Detect which cell encompasses the target text, then output its (x, y) center coordinate. 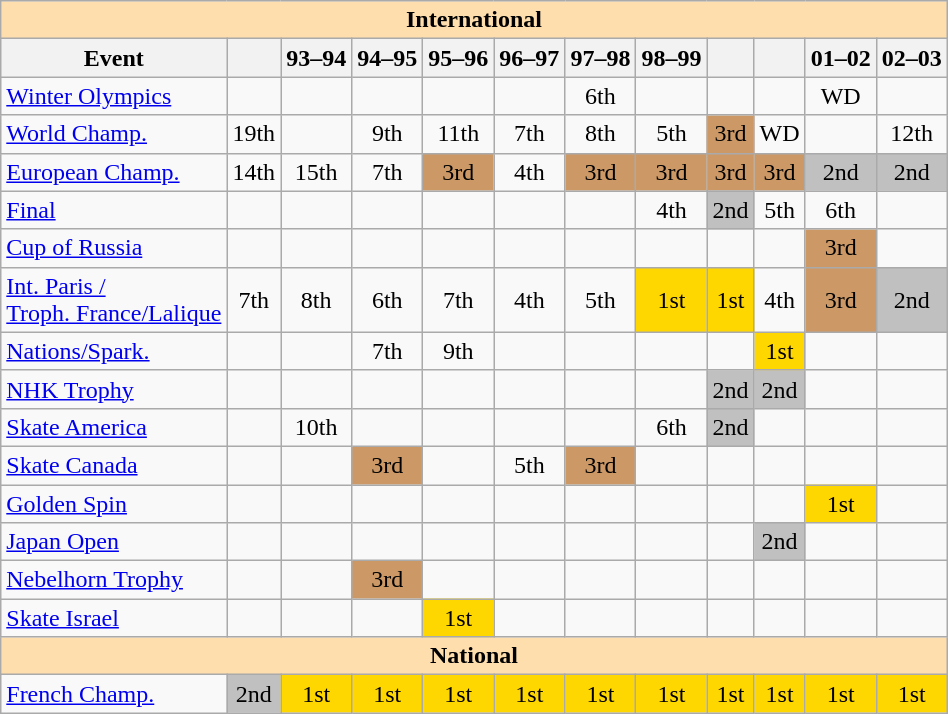
98–99 (672, 58)
National (474, 656)
Golden Spin (114, 503)
01–02 (840, 58)
94–95 (388, 58)
Int. Paris / Troph. France/Lalique (114, 300)
European Champ. (114, 172)
Nations/Spark. (114, 351)
Skate America (114, 427)
Event (114, 58)
World Champ. (114, 134)
Winter Olympics (114, 96)
14th (254, 172)
10th (316, 427)
International (474, 20)
95–96 (458, 58)
19th (254, 134)
Final (114, 210)
Nebelhorn Trophy (114, 580)
02–03 (912, 58)
French Champ. (114, 694)
12th (912, 134)
11th (458, 134)
96–97 (530, 58)
Skate Canada (114, 465)
97–98 (600, 58)
NHK Trophy (114, 389)
93–94 (316, 58)
Japan Open (114, 542)
Cup of Russia (114, 248)
15th (316, 172)
Skate Israel (114, 618)
